Locate the cell with the specified text and output its [x, y] center coordinate. 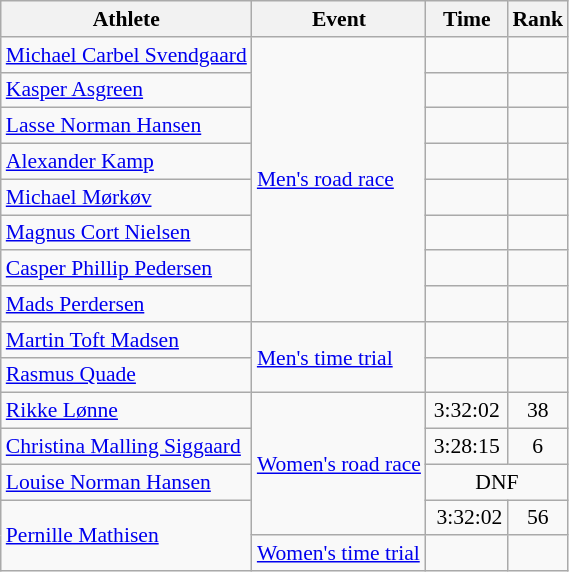
Athlete [126, 19]
Pernille Mathisen [126, 536]
Rikke Lønne [126, 411]
3:28:15 [466, 447]
56 [538, 518]
Kasper Asgreen [126, 90]
Women's time trial [339, 554]
Rank [538, 19]
Michael Carbel Svendgaard [126, 55]
6 [538, 447]
Martin Toft Madsen [126, 340]
Casper Phillip Pedersen [126, 269]
Magnus Cort Nielsen [126, 233]
Women's road race [339, 464]
38 [538, 411]
Lasse Norman Hansen [126, 126]
Men's road race [339, 180]
Louise Norman Hansen [126, 482]
Event [339, 19]
Michael Mørkøv [126, 197]
DNF [497, 482]
Christina Malling Siggaard [126, 447]
Alexander Kamp [126, 162]
Rasmus Quade [126, 375]
Mads Perdersen [126, 304]
Time [466, 19]
Men's time trial [339, 358]
